Output the (x, y) coordinate of the center of the cell containing the given text.  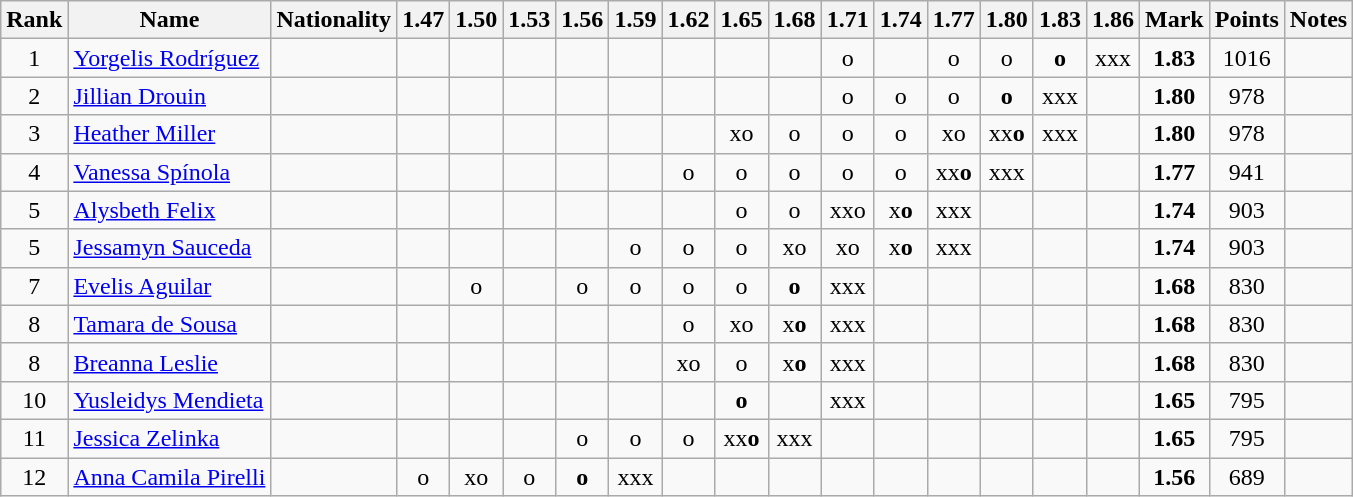
Anna Camila Pirelli (170, 477)
12 (34, 477)
1016 (1246, 58)
1.86 (1112, 20)
689 (1246, 477)
Heather Miller (170, 134)
Yorgelis Rodríguez (170, 58)
Jessamyn Sauceda (170, 248)
Jillian Drouin (170, 96)
1.59 (636, 20)
Breanna Leslie (170, 362)
Tamara de Sousa (170, 324)
1.53 (530, 20)
1.50 (476, 20)
941 (1246, 172)
Nationality (334, 20)
11 (34, 438)
Rank (34, 20)
1.71 (848, 20)
2 (34, 96)
Points (1246, 20)
3 (34, 134)
Yusleidys Mendieta (170, 400)
Evelis Aguilar (170, 286)
Name (170, 20)
1.47 (424, 20)
Jessica Zelinka (170, 438)
Mark (1175, 20)
1.62 (688, 20)
Vanessa Spínola (170, 172)
1 (34, 58)
Alysbeth Felix (170, 210)
10 (34, 400)
7 (34, 286)
4 (34, 172)
Notes (1318, 20)
